Scan for the cell matching the given text and deliver its (x, y) coordinate at center. 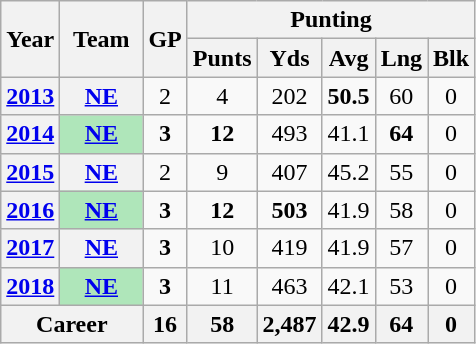
2,487 (290, 324)
42.1 (348, 286)
493 (290, 134)
2014 (30, 134)
Blk (452, 58)
2013 (30, 96)
GP (165, 39)
60 (401, 96)
55 (401, 172)
50.5 (348, 96)
2015 (30, 172)
202 (290, 96)
Avg (348, 58)
503 (290, 210)
Yds (290, 58)
407 (290, 172)
53 (401, 286)
419 (290, 248)
42.9 (348, 324)
11 (222, 286)
Punting (330, 20)
4 (222, 96)
9 (222, 172)
Team (102, 39)
10 (222, 248)
57 (401, 248)
45.2 (348, 172)
Punts (222, 58)
41.1 (348, 134)
Year (30, 39)
2018 (30, 286)
2016 (30, 210)
Career (72, 324)
2017 (30, 248)
463 (290, 286)
16 (165, 324)
Lng (401, 58)
